Identify which cell holds the provided text, then report its (x, y) central coordinate. 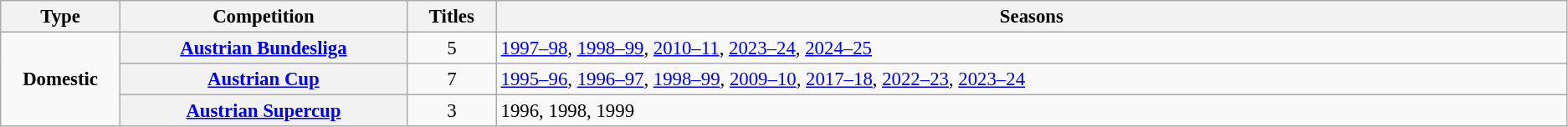
Type (60, 17)
Domestic (60, 80)
1997–98, 1998–99, 2010–11, 2023–24, 2024–25 (1031, 48)
Austrian Bundesliga (263, 48)
5 (452, 48)
Competition (263, 17)
Austrian Cup (263, 79)
Seasons (1031, 17)
1995–96, 1996–97, 1998–99, 2009–10, 2017–18, 2022–23, 2023–24 (1031, 79)
Titles (452, 17)
1996, 1998, 1999 (1031, 111)
Austrian Supercup (263, 111)
7 (452, 79)
3 (452, 111)
